Search for the cell housing the specified text and yield its (x, y) center coordinate. 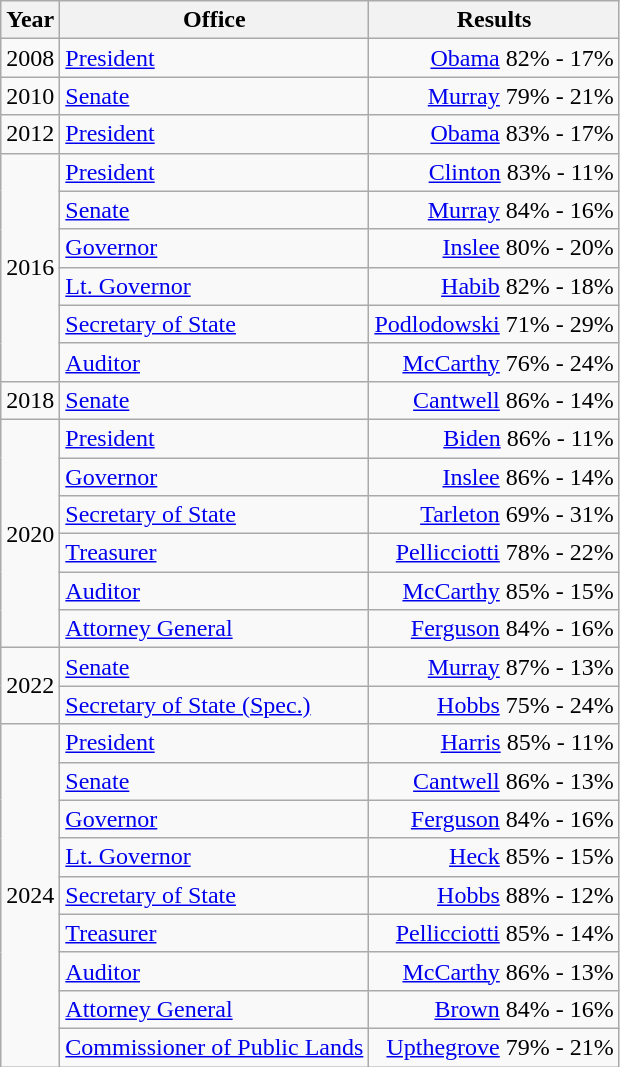
Obama 83% - 17% (494, 134)
Cantwell 86% - 14% (494, 400)
2024 (30, 896)
2010 (30, 96)
2022 (30, 686)
Harris 85% - 11% (494, 743)
Inslee 80% - 20% (494, 248)
Cantwell 86% - 13% (494, 781)
Clinton 83% - 11% (494, 172)
Obama 82% - 17% (494, 58)
2012 (30, 134)
Biden 86% - 11% (494, 438)
Office (214, 20)
Habib 82% - 18% (494, 286)
2016 (30, 267)
Podlodowski 71% - 29% (494, 324)
Results (494, 20)
Brown 84% - 16% (494, 1009)
Inslee 86% - 14% (494, 477)
Secretary of State (Spec.) (214, 705)
Murray 87% - 13% (494, 667)
Pellicciotti 85% - 14% (494, 933)
Pellicciotti 78% - 22% (494, 553)
2018 (30, 400)
McCarthy 86% - 13% (494, 971)
Commissioner of Public Lands (214, 1047)
Year (30, 20)
2008 (30, 58)
McCarthy 85% - 15% (494, 591)
Tarleton 69% - 31% (494, 515)
McCarthy 76% - 24% (494, 362)
Heck 85% - 15% (494, 857)
Murray 79% - 21% (494, 96)
Upthegrove 79% - 21% (494, 1047)
Hobbs 88% - 12% (494, 895)
Hobbs 75% - 24% (494, 705)
Murray 84% - 16% (494, 210)
2020 (30, 533)
